Determine the [x, y] coordinate at the center of the cell enclosing the given text.  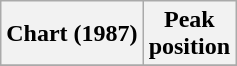
Peakposition [189, 34]
Chart (1987) [72, 34]
